Identify which cell holds the provided text, then report its [x, y] central coordinate. 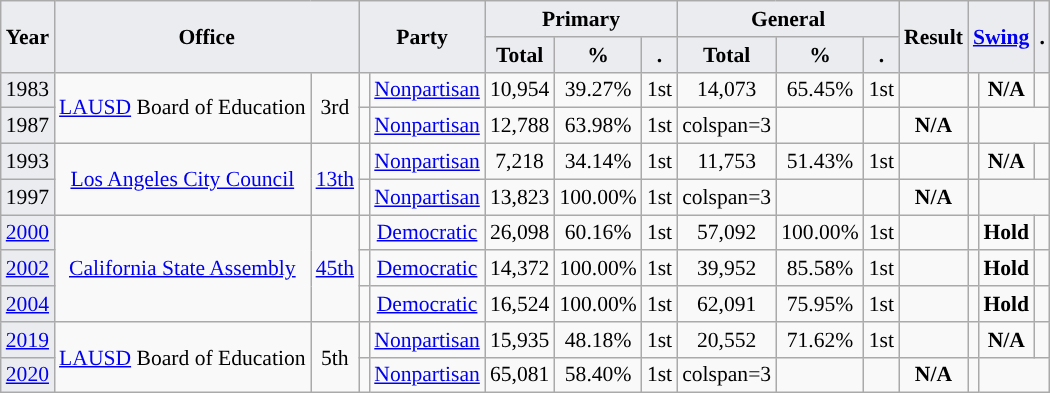
Result [934, 36]
11,753 [726, 162]
51.43% [820, 162]
57,092 [726, 233]
2000 [28, 233]
75.95% [820, 304]
71.62% [820, 340]
1987 [28, 126]
13,823 [520, 197]
Office [206, 36]
1983 [28, 90]
10,954 [520, 90]
15,935 [520, 340]
34.14% [598, 162]
13th [336, 180]
7,218 [520, 162]
39.27% [598, 90]
California State Assembly [182, 268]
26,098 [520, 233]
48.18% [598, 340]
2019 [28, 340]
14,372 [520, 269]
Los Angeles City Council [182, 180]
65.45% [820, 90]
63.98% [598, 126]
Party [422, 36]
85.58% [820, 269]
General [788, 19]
5th [336, 358]
2004 [28, 304]
Year [28, 36]
1993 [28, 162]
58.40% [598, 375]
16,524 [520, 304]
45th [336, 268]
39,952 [726, 269]
3rd [336, 108]
1997 [28, 197]
2002 [28, 269]
60.16% [598, 233]
65,081 [520, 375]
Swing [1002, 36]
2020 [28, 375]
Primary [581, 19]
20,552 [726, 340]
14,073 [726, 90]
62,091 [726, 304]
12,788 [520, 126]
